Capture the cell that displays the provided text and extract its (x, y) central coordinate. 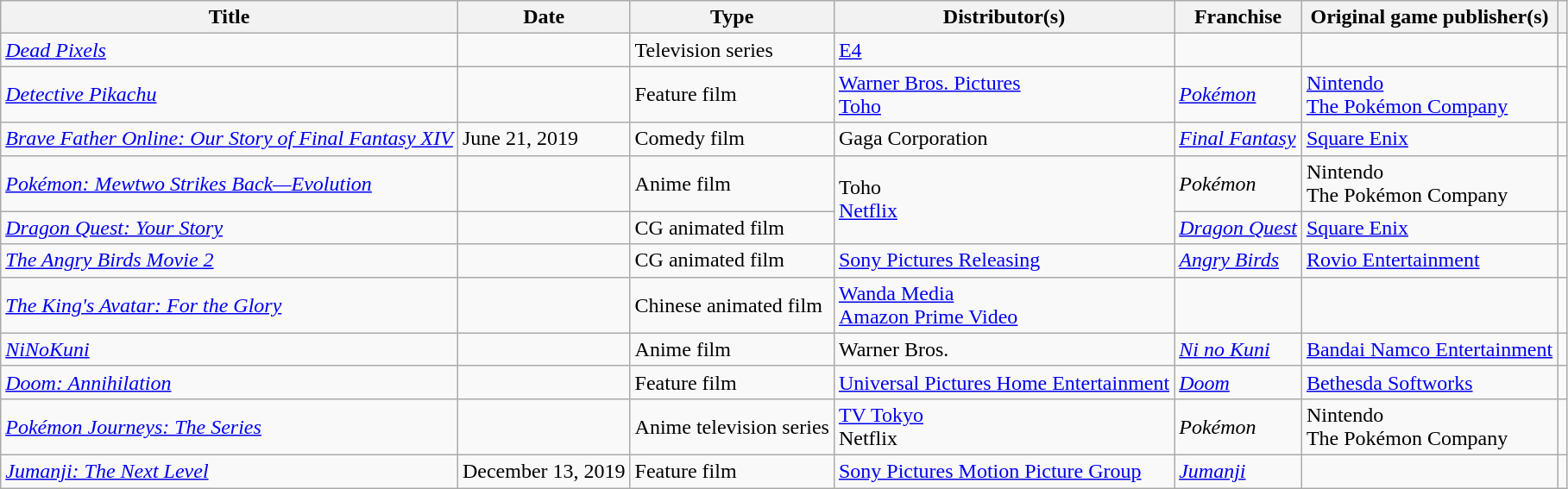
Sony Pictures Releasing (1004, 260)
E4 (1004, 50)
Sony Pictures Motion Picture Group (1004, 471)
Wanda Media Amazon Prime Video (1004, 305)
Toho Netflix (1004, 200)
Brave Father Online: Our Story of Final Fantasy XIV (230, 139)
Dragon Quest (1238, 228)
Franchise (1238, 17)
Title (230, 17)
Detective Pikachu (230, 95)
Distributor(s) (1004, 17)
Doom: Annihilation (230, 382)
The Angry Birds Movie 2 (230, 260)
Dragon Quest: Your Story (230, 228)
Original game publisher(s) (1429, 17)
Ni no Kuni (1238, 349)
The King's Avatar: For the Glory (230, 305)
Pokémon: Mewtwo Strikes Back—Evolution (230, 183)
Jumanji: The Next Level (230, 471)
Universal Pictures Home Entertainment (1004, 382)
Angry Birds (1238, 260)
Warner Bros. Pictures Toho (1004, 95)
Gaga Corporation (1004, 139)
Dead Pixels (230, 50)
Bandai Namco Entertainment (1429, 349)
Comedy film (732, 139)
Warner Bros. (1004, 349)
December 13, 2019 (544, 471)
TV Tokyo Netflix (1004, 426)
Date (544, 17)
NiNoKuni (230, 349)
Final Fantasy (1238, 139)
Bethesda Softworks (1429, 382)
June 21, 2019 (544, 139)
Jumanji (1238, 471)
Doom (1238, 382)
Pokémon Journeys: The Series (230, 426)
Chinese animated film (732, 305)
Television series (732, 50)
Anime television series (732, 426)
Type (732, 17)
Rovio Entertainment (1429, 260)
